Find where the given text appears and provide that cell's center as (X, Y) coordinate. 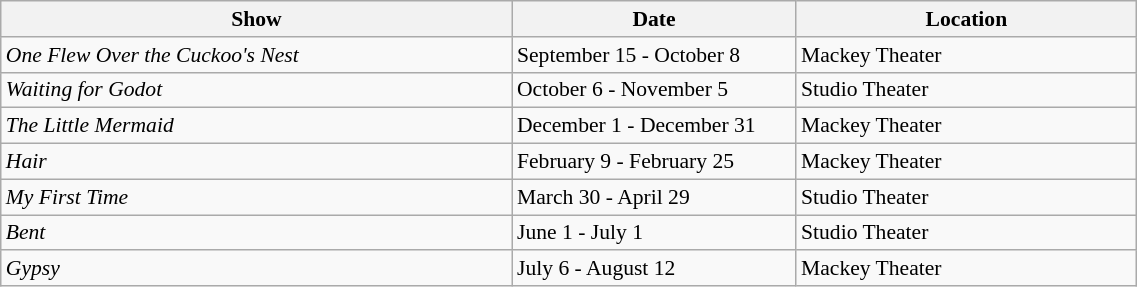
December 1 - December 31 (654, 126)
Show (256, 19)
The Little Mermaid (256, 126)
July 6 - August 12 (654, 269)
One Flew Over the Cuckoo's Nest (256, 55)
February 9 - February 25 (654, 162)
June 1 - July 1 (654, 233)
March 30 - April 29 (654, 197)
Gypsy (256, 269)
Bent (256, 233)
Hair (256, 162)
October 6 - November 5 (654, 90)
Waiting for Godot (256, 90)
My First Time (256, 197)
September 15 - October 8 (654, 55)
Date (654, 19)
Location (966, 19)
